Output the [X, Y] coordinate of the center of the cell containing the given text.  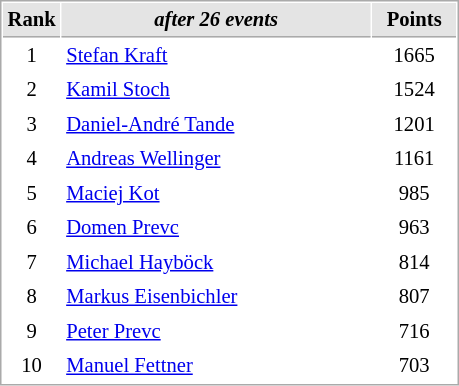
703 [414, 366]
Rank [32, 20]
Michael Hayböck [216, 262]
8 [32, 296]
Markus Eisenbichler [216, 296]
Peter Prevc [216, 332]
985 [414, 194]
10 [32, 366]
Points [414, 20]
1161 [414, 158]
1665 [414, 56]
1524 [414, 90]
807 [414, 296]
Stefan Kraft [216, 56]
1 [32, 56]
after 26 events [216, 20]
Maciej Kot [216, 194]
Domen Prevc [216, 228]
9 [32, 332]
3 [32, 124]
5 [32, 194]
Daniel-André Tande [216, 124]
6 [32, 228]
1201 [414, 124]
814 [414, 262]
4 [32, 158]
Kamil Stoch [216, 90]
Manuel Fettner [216, 366]
7 [32, 262]
Andreas Wellinger [216, 158]
963 [414, 228]
716 [414, 332]
2 [32, 90]
